Locate the cell with the specified text and output its [X, Y] center coordinate. 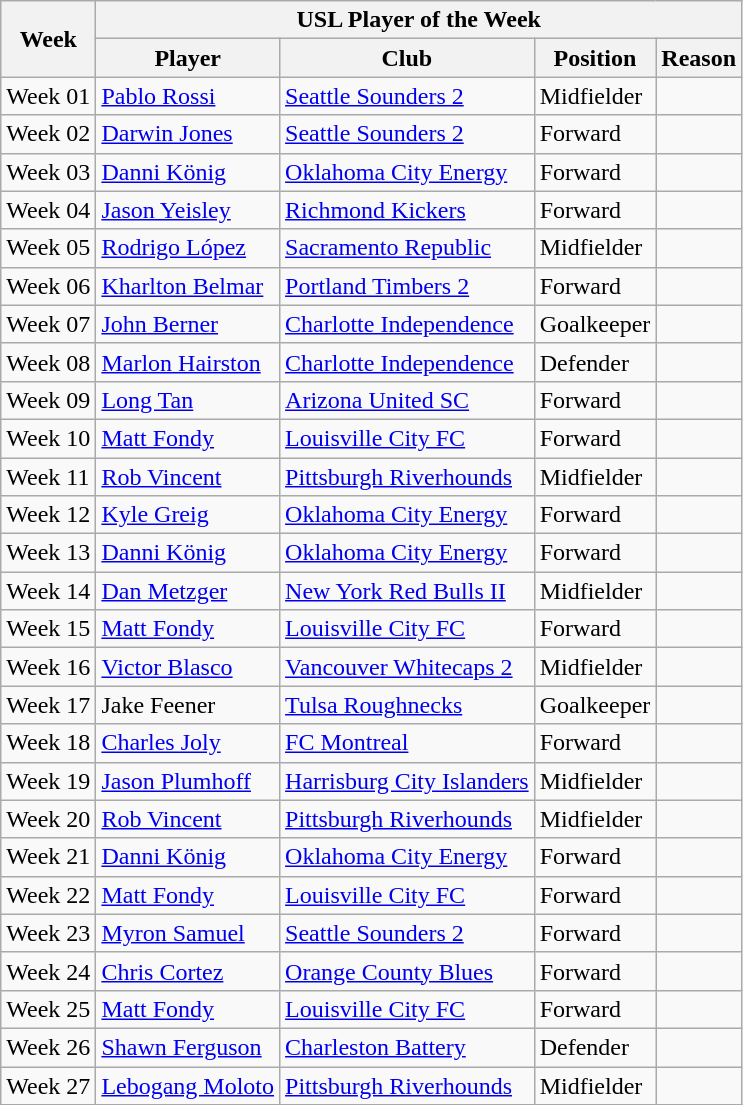
Orange County Blues [408, 971]
Tulsa Roughnecks [408, 705]
Week 24 [48, 971]
Harrisburg City Islanders [408, 781]
Week 09 [48, 400]
Richmond Kickers [408, 210]
Week 16 [48, 667]
Week 08 [48, 362]
Week 06 [48, 286]
Week 23 [48, 933]
Week 15 [48, 629]
Week 01 [48, 96]
Kyle Greig [188, 515]
Lebogang Moloto [188, 1085]
USL Player of the Week [419, 20]
Darwin Jones [188, 134]
Week 13 [48, 553]
Week 25 [48, 1009]
Week 10 [48, 438]
Week 19 [48, 781]
Jason Yeisley [188, 210]
Week 18 [48, 743]
Week 04 [48, 210]
Week 20 [48, 819]
Marlon Hairston [188, 362]
Week 07 [48, 324]
Charles Joly [188, 743]
Myron Samuel [188, 933]
Kharlton Belmar [188, 286]
Sacramento Republic [408, 248]
Long Tan [188, 400]
Charleston Battery [408, 1047]
Position [595, 58]
Week [48, 39]
Chris Cortez [188, 971]
Week 21 [48, 857]
Player [188, 58]
FC Montreal [408, 743]
Dan Metzger [188, 591]
Week 11 [48, 477]
Week 02 [48, 134]
Arizona United SC [408, 400]
Club [408, 58]
Portland Timbers 2 [408, 286]
Week 27 [48, 1085]
Victor Blasco [188, 667]
Pablo Rossi [188, 96]
New York Red Bulls II [408, 591]
Reason [699, 58]
Week 17 [48, 705]
Week 22 [48, 895]
John Berner [188, 324]
Week 14 [48, 591]
Rodrigo López [188, 248]
Week 03 [48, 172]
Jason Plumhoff [188, 781]
Week 12 [48, 515]
Vancouver Whitecaps 2 [408, 667]
Week 05 [48, 248]
Shawn Ferguson [188, 1047]
Jake Feener [188, 705]
Week 26 [48, 1047]
